Detect which cell encompasses the target text, then output its [x, y] center coordinate. 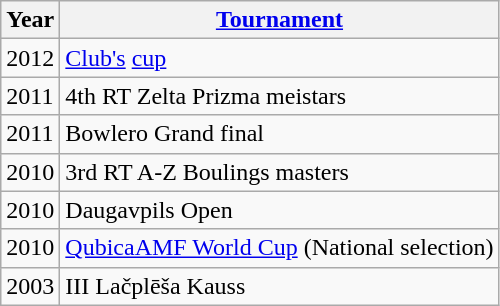
QubicaAMF World Cup (National selection) [280, 248]
Daugavpils Open [280, 210]
3rd RT A-Z Boulings masters [280, 172]
III Lačplēša Kauss [280, 286]
Year [30, 20]
Club's cup [280, 58]
2003 [30, 286]
2012 [30, 58]
Tournament [280, 20]
Bowlero Grand final [280, 134]
4th RT Zelta Prizma meistars [280, 96]
